Extract the [X, Y] coordinate from the center of the cell holding the provided text.  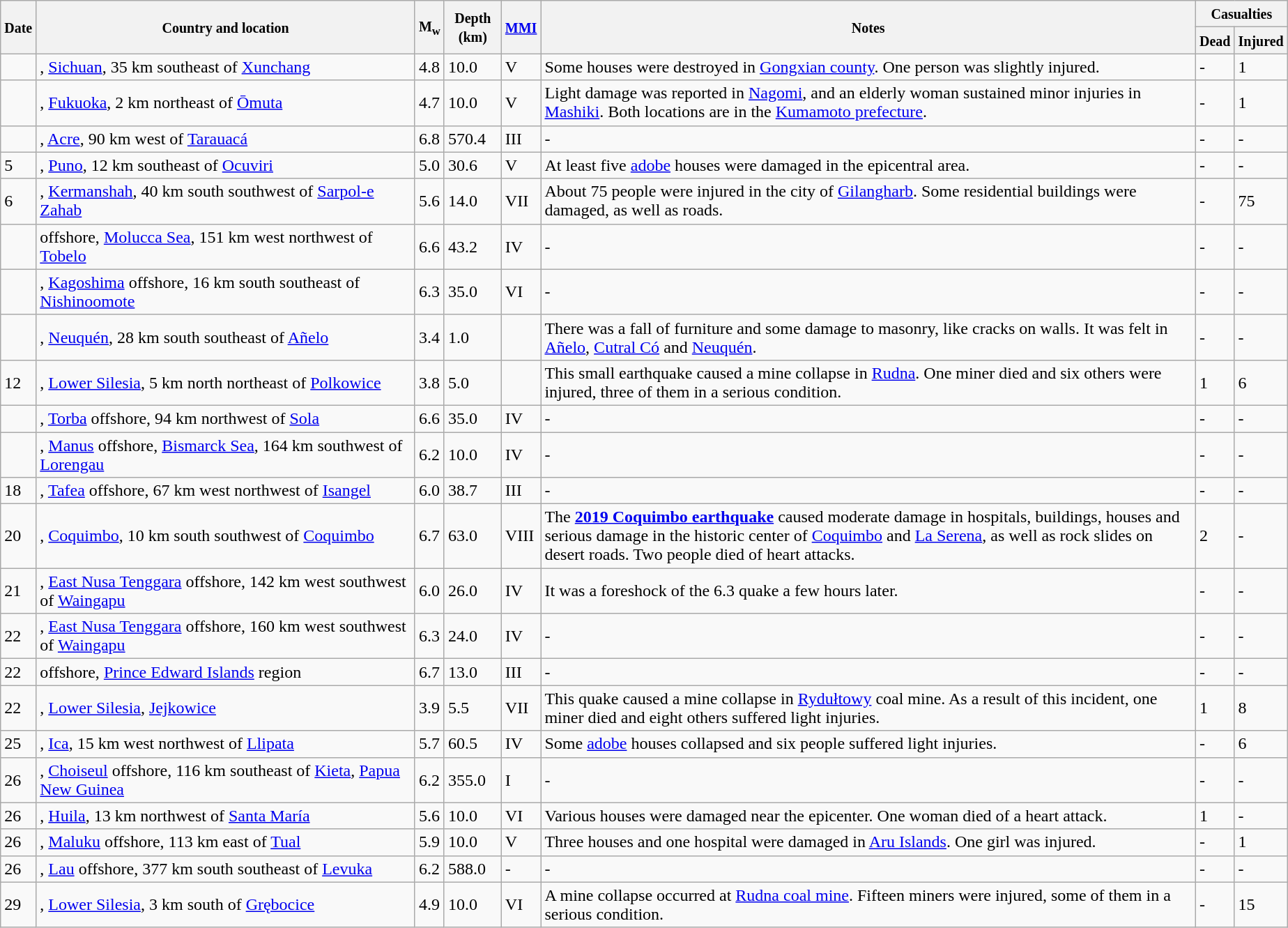
Various houses were damaged near the epicenter. One woman died of a heart attack. [868, 816]
588.0 [473, 869]
38.7 [473, 491]
, Coquimbo, 10 km south southwest of Coquimbo [226, 536]
This small earthquake caused a mine collapse in Rudna. One miner died and six others were injured, three of them in a serious condition. [868, 382]
1.0 [473, 337]
5.7 [429, 744]
Date [18, 27]
, Neuquén, 28 km south southeast of Añelo [226, 337]
Mw [429, 27]
30.6 [473, 165]
, Ica, 15 km west northwest of Llipata [226, 744]
About 75 people were injured in the city of Gilangharb. Some residential buildings were damaged, as well as roads. [868, 201]
25 [18, 744]
, Maluku offshore, 113 km east of Tual [226, 842]
570.4 [473, 139]
, Kagoshima offshore, 16 km south southeast of Nishinoomote [226, 291]
Light damage was reported in Nagomi, and an elderly woman sustained minor injuries in Mashiki. Both locations are in the Kumamoto prefecture. [868, 103]
Dead [1215, 40]
, Sichuan, 35 km southeast of Xunchang [226, 67]
Some adobe houses collapsed and six people suffered light injuries. [868, 744]
, Choiseul offshore, 116 km southeast of Kieta, Papua New Guinea [226, 779]
offshore, Molucca Sea, 151 km west northwest of Tobelo [226, 247]
14.0 [473, 201]
There was a fall of furniture and some damage to masonry, like cracks on walls. It was felt in Añelo, Cutral Có and Neuquén. [868, 337]
355.0 [473, 779]
, Lower Silesia, Jejkowice [226, 708]
8 [1261, 708]
Three houses and one hospital were damaged in Aru Islands. One girl was injured. [868, 842]
4.9 [429, 905]
5.9 [429, 842]
VIII [521, 536]
24.0 [473, 636]
I [521, 779]
5.5 [473, 708]
43.2 [473, 247]
Depth (km) [473, 27]
Country and location [226, 27]
, Lower Silesia, 5 km north northeast of Polkowice [226, 382]
Casualties [1241, 14]
At least five adobe houses were damaged in the epicentral area. [868, 165]
12 [18, 382]
Some houses were destroyed in Gongxian county. One person was slightly injured. [868, 67]
, Acre, 90 km west of Tarauacá [226, 139]
It was a foreshock of the 6.3 quake a few hours later. [868, 591]
, East Nusa Tenggara offshore, 160 km west southwest of Waingapu [226, 636]
, East Nusa Tenggara offshore, 142 km west southwest of Waingapu [226, 591]
, Manus offshore, Bismarck Sea, 164 km southwest of Lorengau [226, 455]
3.4 [429, 337]
, Fukuoka, 2 km northeast of Ōmuta [226, 103]
60.5 [473, 744]
4.8 [429, 67]
, Lau offshore, 377 km south southeast of Levuka [226, 869]
15 [1261, 905]
21 [18, 591]
offshore, Prince Edward Islands region [226, 672]
75 [1261, 201]
MMI [521, 27]
3.8 [429, 382]
, Huila, 13 km northwest of Santa María [226, 816]
Injured [1261, 40]
18 [18, 491]
29 [18, 905]
, Kermanshah, 40 km south southwest of Sarpol-e Zahab [226, 201]
This quake caused a mine collapse in Rydułtowy coal mine. As a result of this incident, one miner died and eight others suffered light injuries. [868, 708]
20 [18, 536]
6.8 [429, 139]
3.9 [429, 708]
13.0 [473, 672]
26.0 [473, 591]
, Lower Silesia, 3 km south of Grębocice [226, 905]
, Puno, 12 km southeast of Ocuviri [226, 165]
2 [1215, 536]
, Torba offshore, 94 km northwest of Sola [226, 418]
Notes [868, 27]
, Tafea offshore, 67 km west northwest of Isangel [226, 491]
63.0 [473, 536]
A mine collapse occurred at Rudna coal mine. Fifteen miners were injured, some of them in a serious condition. [868, 905]
5 [18, 165]
4.7 [429, 103]
